Find where the given text appears and provide that cell's center as [X, Y] coordinate. 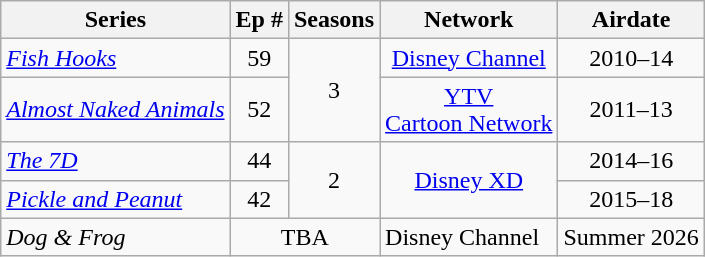
44 [259, 161]
2014–16 [631, 161]
3 [334, 90]
Series [116, 20]
Ep # [259, 20]
42 [259, 199]
2011–13 [631, 110]
Network [469, 20]
Seasons [334, 20]
52 [259, 110]
2 [334, 180]
Summer 2026 [631, 237]
Dog & Frog [116, 237]
TBA [305, 237]
59 [259, 58]
2015–18 [631, 199]
Almost Naked Animals [116, 110]
Disney XD [469, 180]
Pickle and Peanut [116, 199]
YTVCartoon Network [469, 110]
2010–14 [631, 58]
Airdate [631, 20]
The 7D [116, 161]
Fish Hooks [116, 58]
